From the cell containing the given text, extract its center point as (X, Y) coordinate. 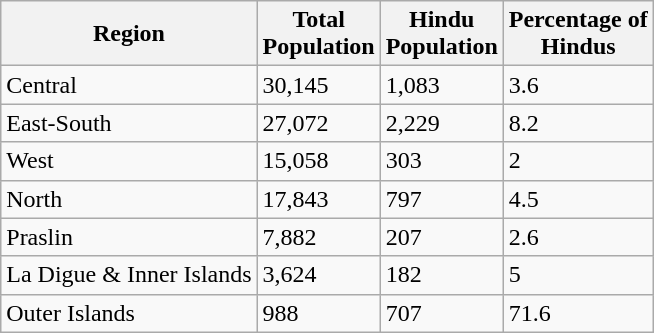
5 (578, 275)
Outer Islands (129, 313)
La Digue & Inner Islands (129, 275)
East-South (129, 123)
15,058 (318, 161)
2 (578, 161)
17,843 (318, 199)
Percentage ofHindus (578, 34)
27,072 (318, 123)
Central (129, 85)
2.6 (578, 237)
707 (442, 313)
8.2 (578, 123)
797 (442, 199)
7,882 (318, 237)
Region (129, 34)
303 (442, 161)
4.5 (578, 199)
2,229 (442, 123)
3,624 (318, 275)
207 (442, 237)
North (129, 199)
Praslin (129, 237)
71.6 (578, 313)
182 (442, 275)
TotalPopulation (318, 34)
3.6 (578, 85)
West (129, 161)
HinduPopulation (442, 34)
1,083 (442, 85)
988 (318, 313)
30,145 (318, 85)
